Capture the cell that displays the provided text and extract its [X, Y] central coordinate. 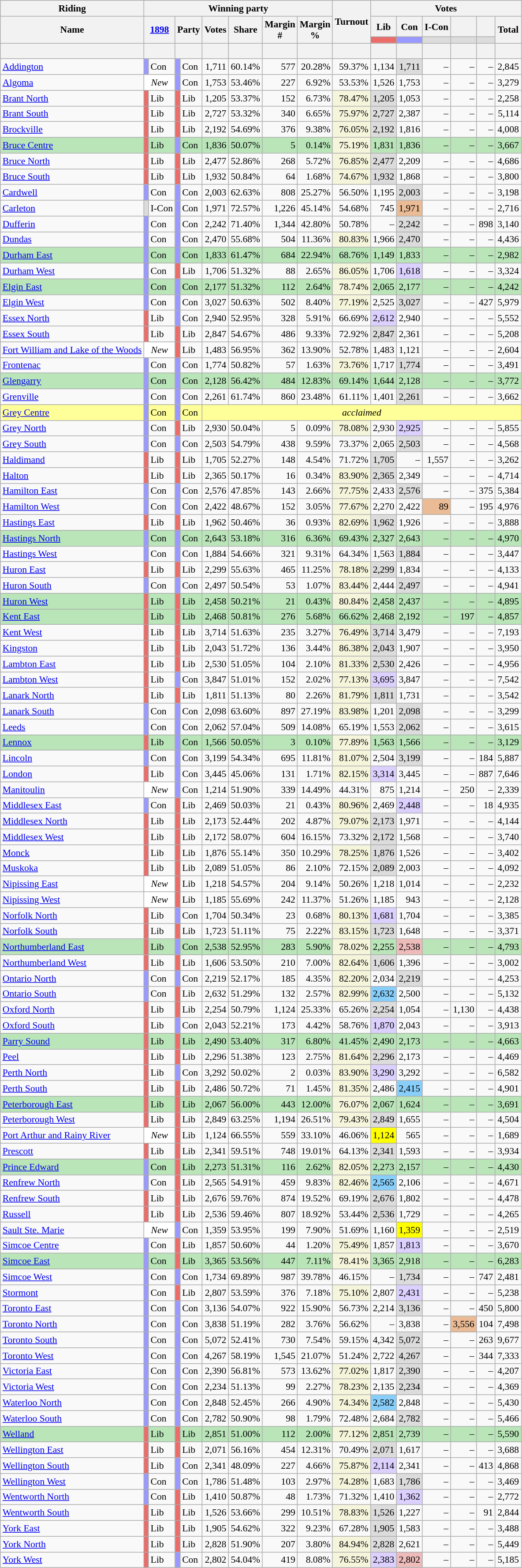
Nipissing East [72, 884]
1,834 [409, 570]
322 [280, 1529]
91 [486, 1513]
9.31% [315, 554]
2,918 [409, 1261]
69.89% [245, 1277]
2,106 [409, 1183]
74.28% [351, 1482]
2.27% [315, 1387]
66.62% [351, 617]
71.32% [351, 1497]
362 [280, 350]
9.83% [315, 1183]
16.15% [315, 837]
7.18% [315, 1293]
Hamilton East [72, 491]
4,242 [508, 287]
1,014 [409, 884]
4,686 [508, 161]
2 [280, 1073]
195 [486, 507]
860 [280, 397]
51.19% [245, 1324]
5,114 [508, 114]
80 [280, 696]
50.81% [245, 617]
4,478 [508, 1199]
1.20% [315, 1245]
3.05% [315, 507]
3,888 [508, 523]
52.45% [245, 1403]
2,327 [384, 538]
3.44% [315, 649]
64 [280, 177]
1,817 [384, 1371]
Lennox [72, 743]
48.67% [245, 507]
51.26% [351, 900]
2,525 [384, 303]
2,383 [384, 1560]
77.02% [351, 1371]
10.51% [315, 1513]
50.63% [245, 303]
3,556 [464, 1324]
11.36% [315, 240]
58.19% [245, 1356]
1,160 [384, 1230]
283 [280, 947]
3,371 [508, 931]
454 [280, 1450]
51.01% [245, 680]
6.65% [315, 114]
3,324 [508, 271]
Victoria East [72, 1371]
3,290 [384, 1073]
25.27% [315, 193]
2,114 [384, 1466]
2,214 [384, 1309]
807 [280, 1214]
3.80% [315, 1544]
63.60% [245, 711]
276 [280, 617]
1.45% [315, 1088]
56.95% [245, 350]
Lambton East [72, 664]
Stormont [72, 1293]
3,691 [508, 1104]
3,002 [508, 963]
3,740 [508, 837]
1.79% [315, 1418]
263 [486, 1340]
12.83% [315, 381]
76.49% [351, 633]
Sault Ste. Marie [72, 1230]
74.67% [351, 177]
1.68% [315, 177]
Lanark South [72, 711]
132 [280, 994]
Norfolk North [72, 915]
4.35% [315, 979]
6,283 [508, 1261]
53.18% [245, 538]
76.07% [351, 1104]
76.05% [351, 130]
Riding [72, 8]
1,401 [384, 397]
54.57% [245, 884]
1,149 [384, 255]
82.99% [351, 994]
4.54% [315, 460]
250 [464, 790]
2.00% [315, 1434]
13.90% [315, 350]
86.05% [351, 271]
2,387 [409, 114]
86.38% [351, 649]
73.37% [351, 444]
Toronto North [72, 1324]
61.74% [245, 397]
58.07% [245, 837]
4,008 [508, 130]
2,433 [384, 491]
4,976 [508, 507]
148 [280, 460]
53.46% [245, 83]
79.43% [351, 1120]
3,129 [508, 743]
4,436 [508, 240]
136 [280, 649]
2.57% [315, 994]
14.49% [315, 790]
3,314 [384, 774]
81.35% [351, 1088]
52.86% [245, 161]
Kingston [72, 649]
3,688 [508, 1450]
Hastings West [72, 554]
50.78% [351, 224]
Perth South [72, 1088]
2,845 [508, 67]
71 [280, 1088]
Manitoulin [72, 790]
559 [280, 1136]
8.40% [315, 303]
83.44% [351, 585]
1.07% [315, 585]
Huron South [72, 585]
2,426 [409, 664]
2,448 [409, 806]
64.34% [351, 554]
25.33% [315, 1010]
447 [280, 1261]
51.11% [245, 931]
2,339 [508, 790]
1,689 [508, 1136]
173 [280, 1026]
61.47% [245, 255]
54.04% [245, 1560]
55.69% [245, 900]
22.94% [315, 255]
9.38% [315, 130]
Grey North [72, 428]
8.08% [315, 1560]
2,444 [384, 585]
21.07% [315, 1356]
3,934 [508, 1152]
1.63% [315, 365]
185 [280, 979]
1,362 [409, 1497]
4,956 [508, 664]
1,729 [409, 1214]
Welland [72, 1434]
Middlesex East [72, 806]
72.57% [245, 208]
4,369 [508, 1387]
51.38% [245, 1057]
41.45% [351, 1041]
4,714 [508, 476]
83.15% [351, 931]
0.10% [315, 743]
Dundas [72, 240]
Turnout [351, 22]
4,895 [508, 601]
2,270 [384, 507]
204 [280, 884]
59.37% [351, 67]
4,504 [508, 1120]
12.31% [315, 1450]
116 [280, 1167]
Peterborough West [72, 1120]
268 [280, 161]
71.72% [351, 460]
1,553 [384, 727]
199 [280, 1230]
3,667 [508, 146]
5,855 [508, 428]
61.11% [351, 397]
2,361 [409, 334]
375 [486, 491]
2.26% [315, 696]
11.25% [315, 570]
78.74% [351, 287]
1,195 [384, 193]
7,333 [508, 1356]
Northumberland West [72, 963]
0.09% [315, 428]
27.19% [315, 711]
77.89% [351, 743]
59.15% [351, 1340]
54.07% [245, 1309]
36 [280, 523]
59.46% [245, 1214]
4,935 [508, 806]
48.09% [245, 1466]
52.78% [351, 350]
2,415 [409, 1088]
0.14% [315, 146]
4,941 [508, 585]
1,624 [409, 1104]
131 [280, 774]
4,901 [508, 1088]
66.55% [245, 1136]
3,402 [508, 853]
1,618 [409, 271]
4.87% [315, 822]
69.14% [351, 381]
Durham West [72, 271]
77.12% [351, 1434]
427 [486, 303]
51.69% [351, 1230]
1,568 [409, 837]
1,868 [409, 177]
83.98% [351, 711]
5,185 [508, 1560]
Glengarry [72, 381]
9.14% [315, 884]
2,925 [409, 428]
3,488 [508, 1529]
Wellington East [72, 1450]
58.76% [351, 1026]
5,238 [508, 1293]
66.69% [351, 319]
York East [72, 1529]
London [72, 774]
53.44% [351, 1214]
69.43% [351, 538]
1,227 [409, 1513]
6,582 [508, 1073]
Hamilton West [72, 507]
10.29% [315, 853]
11.81% [315, 758]
2,504 [384, 758]
7.11% [315, 1261]
2,034 [384, 979]
4.90% [315, 1403]
2,716 [508, 208]
86 [280, 868]
4.42% [315, 1026]
75.87% [351, 1466]
4,092 [508, 868]
52.41% [245, 1340]
875 [384, 790]
1,926 [409, 523]
565 [409, 1136]
3,385 [508, 915]
210 [280, 963]
1,396 [409, 963]
Margin% [315, 30]
4,265 [508, 1214]
Frontenac [72, 365]
5.91% [315, 319]
413 [486, 1466]
50.87% [245, 1497]
79.07% [351, 822]
3,198 [508, 193]
4,253 [508, 979]
695 [280, 758]
Margin# [280, 30]
50.54% [245, 585]
3,670 [508, 1245]
184 [486, 758]
50.21% [245, 601]
2.64% [315, 287]
4,207 [508, 1371]
50.72% [245, 1088]
1,966 [384, 240]
Huron West [72, 601]
2,437 [409, 601]
2,232 [508, 884]
509 [280, 727]
2,844 [508, 1513]
77.19% [351, 303]
Kent East [72, 617]
235 [280, 633]
2.02% [315, 680]
Brant South [72, 114]
Middlesex West [72, 837]
50.82% [245, 365]
3,662 [508, 397]
419 [280, 1560]
5,590 [508, 1434]
51.00% [245, 1434]
3,140 [508, 224]
19.01% [315, 1152]
4,568 [508, 444]
Carleton [72, 208]
84.94% [351, 1544]
65.19% [351, 727]
5,449 [508, 1544]
745 [384, 208]
747 [486, 1277]
56.16% [245, 1450]
64.13% [351, 1152]
3,950 [508, 649]
54.69% [245, 130]
2.62% [315, 1167]
577 [280, 67]
Kent West [72, 633]
26.51% [315, 1120]
1,644 [384, 381]
1,130 [464, 1010]
39.78% [315, 1277]
Lincoln [72, 758]
1.73% [315, 1497]
7,646 [508, 774]
2,500 [409, 994]
51.29% [245, 994]
Parry Sound [72, 1041]
81.07% [351, 758]
50.02% [245, 1073]
438 [280, 444]
1,907 [409, 649]
6.80% [315, 1041]
123 [280, 1057]
54.68% [351, 208]
Norfolk South [72, 931]
56.42% [245, 381]
80.83% [351, 240]
77.13% [351, 680]
98 [280, 1418]
1,201 [384, 711]
Toronto East [72, 1309]
54.91% [245, 1183]
9.23% [315, 1529]
748 [280, 1152]
80.84% [351, 601]
53.59% [245, 1293]
1,731 [409, 696]
78.47% [351, 98]
874 [280, 1199]
76.85% [351, 161]
Hastings North [72, 538]
3,299 [508, 711]
484 [280, 381]
78.83% [351, 1513]
Wentworth South [72, 1513]
19.52% [315, 1199]
4.66% [315, 1466]
9.33% [315, 334]
53.37% [245, 98]
2.65% [315, 271]
4,663 [508, 1041]
4,133 [508, 570]
450 [486, 1309]
465 [280, 570]
5.68% [315, 617]
3,279 [508, 83]
13.62% [315, 1371]
Wellington West [72, 1482]
acclaimed [362, 413]
Brockville [72, 130]
5,384 [508, 491]
59.76% [245, 1199]
78.08% [351, 428]
55.68% [245, 240]
3,542 [508, 696]
1,870 [384, 1026]
82.15% [351, 774]
9.59% [315, 444]
33.10% [315, 1136]
73.32% [351, 837]
2,582 [384, 1403]
5,430 [508, 1403]
Grey Centre [72, 413]
50.34% [245, 915]
82.64% [351, 963]
14.08% [315, 727]
Waterloo North [72, 1403]
1,194 [280, 1120]
Bruce North [72, 161]
2,621 [409, 1544]
1,053 [409, 98]
2.97% [315, 1482]
5,887 [508, 758]
5,466 [508, 1418]
504 [280, 240]
2,255 [384, 947]
Essex North [72, 319]
78.23% [351, 1387]
Name [72, 30]
2,135 [384, 1387]
2.22% [315, 931]
2,519 [508, 1230]
3,615 [508, 727]
328 [280, 319]
Halton [72, 476]
51.48% [245, 1482]
Renfrew North [72, 1183]
4,671 [508, 1183]
1,583 [409, 1529]
46.06% [351, 1136]
604 [280, 837]
486 [280, 334]
Simcoe East [72, 1261]
Victoria West [72, 1387]
1,802 [409, 1199]
0.03% [315, 1073]
2,157 [409, 1167]
Algoma [72, 83]
50.26% [351, 884]
898 [486, 224]
82.20% [351, 979]
75.19% [351, 146]
56.62% [351, 1324]
81.79% [351, 696]
53.32% [245, 114]
70.49% [351, 1450]
57 [280, 365]
1,683 [384, 1482]
78.41% [351, 1261]
75 [280, 931]
808 [280, 193]
5.72% [315, 161]
53 [280, 585]
Waterloo South [72, 1418]
Haldimand [72, 460]
5,800 [508, 1309]
684 [280, 255]
75.49% [351, 1245]
0.68% [315, 915]
5,552 [508, 319]
1,121 [409, 350]
2,722 [384, 1356]
350 [280, 853]
1.71% [315, 774]
45.14% [315, 208]
Essex South [72, 334]
6.36% [315, 538]
5.90% [315, 947]
5,979 [508, 303]
11.37% [315, 900]
1,226 [280, 208]
266 [280, 1403]
75.97% [351, 114]
5,132 [508, 994]
Renfrew South [72, 1199]
77.75% [351, 491]
54.79% [245, 444]
Peel [72, 1057]
4,342 [384, 1340]
3 [280, 743]
7,193 [508, 633]
23 [280, 915]
Brant North [72, 98]
3,772 [508, 381]
78.25% [351, 853]
Ontario North [72, 979]
16 [280, 476]
3,262 [508, 460]
56.00% [245, 1104]
0.34% [315, 476]
Dufferin [72, 224]
52.17% [245, 979]
20.28% [315, 67]
Port Arthur and Rainy River [72, 1136]
943 [409, 900]
1,557 [436, 460]
53.53% [351, 83]
2,209 [409, 161]
1,593 [409, 1152]
50.04% [245, 428]
3,800 [508, 177]
2,772 [508, 1497]
2,349 [409, 476]
80.13% [351, 915]
4,469 [508, 1057]
282 [280, 1324]
3,479 [409, 633]
78.02% [351, 947]
2,481 [508, 1277]
12.00% [315, 1104]
88 [280, 271]
15.90% [315, 1309]
56.73% [351, 1309]
4,430 [508, 1167]
Addington [72, 67]
887 [486, 774]
3.27% [315, 633]
Cardwell [72, 193]
Hastings East [72, 523]
67.28% [351, 1529]
2.75% [315, 1057]
52.27% [245, 460]
73.76% [351, 365]
62.63% [245, 193]
6.92% [315, 83]
Bruce South [72, 177]
Lambton West [72, 680]
316 [280, 538]
50.84% [245, 177]
987 [280, 1277]
459 [280, 1183]
Prescott [72, 1152]
Huron East [72, 570]
York West [72, 1560]
3,469 [508, 1482]
Wellington South [72, 1466]
103 [280, 1482]
3,695 [384, 680]
922 [280, 1309]
51.24% [351, 1356]
Grey South [72, 444]
897 [280, 711]
51.63% [245, 633]
52.21% [245, 1026]
3,913 [508, 1026]
1,831 [384, 146]
Wentworth North [72, 1497]
45.06% [245, 774]
7.54% [315, 1340]
72.15% [351, 868]
54.67% [245, 334]
4,793 [508, 947]
53.50% [245, 963]
54.62% [245, 1529]
317 [280, 1041]
2,431 [409, 1293]
Oxford South [72, 1026]
Bruce Centre [72, 146]
2.66% [315, 491]
50.90% [245, 1418]
Grenville [72, 397]
54.66% [245, 554]
4,970 [508, 538]
Elgin West [72, 303]
82.05% [351, 1167]
55.14% [245, 853]
54.34% [245, 758]
3,491 [508, 365]
2,604 [508, 350]
18 [486, 806]
69.19% [351, 1199]
242 [280, 900]
Perth North [72, 1073]
Fort William and Lake of the Woods [72, 350]
Leeds [72, 727]
53.40% [245, 1041]
48 [280, 1497]
44.31% [351, 790]
44 [280, 1245]
299 [280, 1513]
1,134 [384, 67]
Winning party [238, 8]
2,612 [384, 319]
7,542 [508, 680]
80.96% [351, 806]
6.73% [315, 98]
Middlesex North [72, 822]
Russell [72, 1214]
Monck [72, 853]
9,677 [508, 1340]
50.46% [245, 523]
51.72% [245, 649]
5,208 [508, 334]
Durham East [72, 255]
1,813 [409, 1245]
207 [280, 1544]
730 [280, 1340]
1,655 [409, 1120]
50.03% [245, 806]
202 [280, 822]
3,447 [508, 554]
1,617 [409, 1450]
77.67% [351, 507]
7.00% [315, 963]
1,344 [280, 224]
56.50% [351, 193]
Ontario South [72, 994]
0.93% [315, 523]
81.64% [351, 1057]
4,868 [508, 1466]
56.81% [245, 1371]
502 [280, 303]
Toronto West [72, 1356]
197 [464, 617]
46.15% [351, 1277]
321 [280, 554]
1,717 [384, 365]
1,054 [409, 1010]
Nipissing West [72, 900]
Lanark North [72, 696]
50.79% [245, 1010]
2,739 [409, 1434]
74.34% [351, 1403]
York North [72, 1544]
60.14% [245, 67]
2,258 [508, 98]
340 [280, 114]
344 [486, 1356]
2,684 [384, 1418]
59.51% [245, 1152]
Muskoka [72, 868]
1,648 [409, 931]
50.17% [245, 476]
72.48% [351, 1418]
Elgin East [72, 287]
65.26% [351, 1010]
72.92% [351, 334]
53.95% [245, 1230]
57.04% [245, 727]
53.66% [245, 1513]
89 [436, 507]
7.90% [315, 1230]
Peterborough East [72, 1104]
55.63% [245, 570]
1898 [160, 30]
339 [280, 790]
Prince Edward [72, 1167]
443 [280, 1104]
573 [280, 1371]
4,438 [508, 1010]
99 [280, 1387]
Toronto South [72, 1340]
71.40% [245, 224]
53.56% [245, 1261]
47.85% [245, 491]
3.76% [315, 1324]
Oxford North [72, 1010]
63.25% [245, 1120]
4,857 [508, 617]
Simcoe West [72, 1277]
143 [280, 491]
68.76% [351, 255]
42.80% [315, 224]
Simcoe Centre [72, 1245]
78.18% [351, 570]
75.10% [351, 1293]
52.44% [245, 822]
82.46% [351, 1183]
1,681 [384, 915]
2,982 [508, 255]
7,498 [508, 1324]
Total [508, 30]
76.55% [351, 1560]
50.07% [245, 146]
1,545 [280, 1356]
Share [245, 30]
82.69% [351, 523]
Northumberland East [72, 947]
50.60% [245, 1245]
81.33% [351, 664]
4,144 [508, 822]
Party [189, 30]
18.92% [315, 1214]
23.48% [315, 397]
1,816 [409, 130]
50.05% [245, 743]
51.31% [245, 1167]
